Search for the cell housing the specified text and yield its (X, Y) center coordinate. 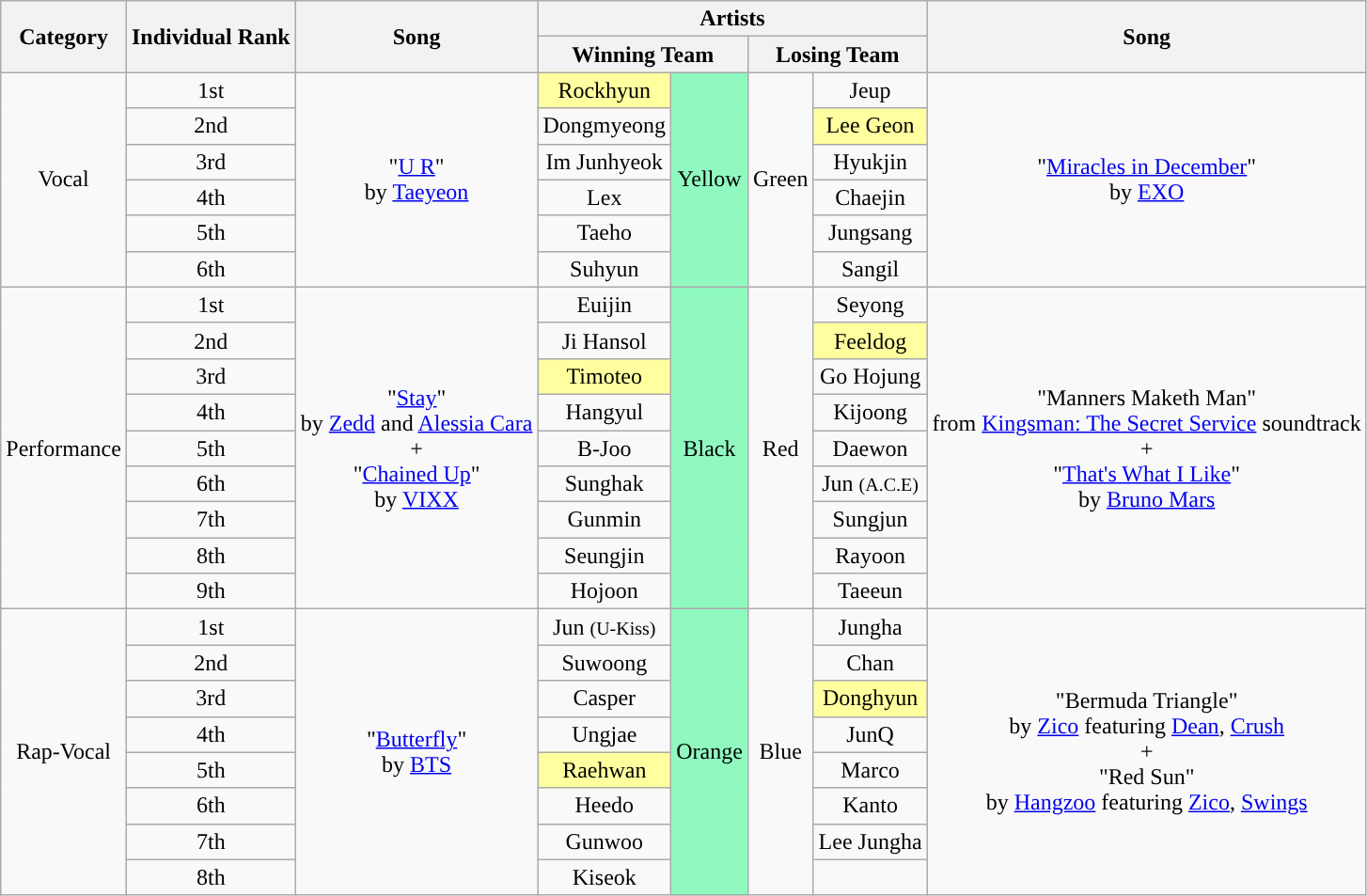
Donghyun (871, 699)
JunQ (871, 734)
Suwoong (605, 663)
Losing Team (837, 55)
Artists (732, 19)
Category (64, 37)
Sangil (871, 269)
Taeho (605, 233)
Lee Geon (871, 126)
Raehwan (605, 770)
Suhyun (605, 269)
Gunmin (605, 520)
Euijin (605, 305)
Green (780, 180)
Hyukjin (871, 162)
Jungsang (871, 233)
"Miracles in December"by EXO (1147, 180)
Hangyul (605, 412)
Red (780, 448)
Rayoon (871, 556)
Winning Team (643, 55)
Kiseok (605, 877)
Ji Hansol (605, 340)
Chaejin (871, 197)
Timoteo (605, 376)
Kanto (871, 806)
Seungjin (605, 556)
"Manners Maketh Man"from Kingsman: The Secret Service soundtrack+"That's What I Like"by Bruno Mars (1147, 448)
Blue (780, 752)
Chan (871, 663)
Marco (871, 770)
Orange (710, 752)
Jungha (871, 627)
Daewon (871, 448)
Lee Jungha (871, 841)
Hojoon (605, 591)
Jeup (871, 90)
Kijoong (871, 412)
"Butterfly"by BTS (416, 752)
Sunghak (605, 484)
Heedo (605, 806)
Casper (605, 699)
Individual Rank (211, 37)
Im Junhyeok (605, 162)
Black (710, 448)
"U R"by Taeyeon (416, 180)
Lex (605, 197)
Seyong (871, 305)
"Stay"by Zedd and Alessia Cara+"Chained Up"by VIXX (416, 448)
Rockhyun (605, 90)
Performance (64, 448)
Taeeun (871, 591)
Vocal (64, 180)
9th (211, 591)
Jun (U-Kiss) (605, 627)
Ungjae (605, 734)
Sungjun (871, 520)
Go Hojung (871, 376)
Rap-Vocal (64, 752)
Dongmyeong (605, 126)
Yellow (710, 180)
"Bermuda Triangle"by Zico featuring Dean, Crush+"Red Sun"by Hangzoo featuring Zico, Swings (1147, 752)
Feeldog (871, 340)
Jun (A.C.E) (871, 484)
Gunwoo (605, 841)
B-Joo (605, 448)
